Scan for the cell matching the given text and deliver its [x, y] coordinate at center. 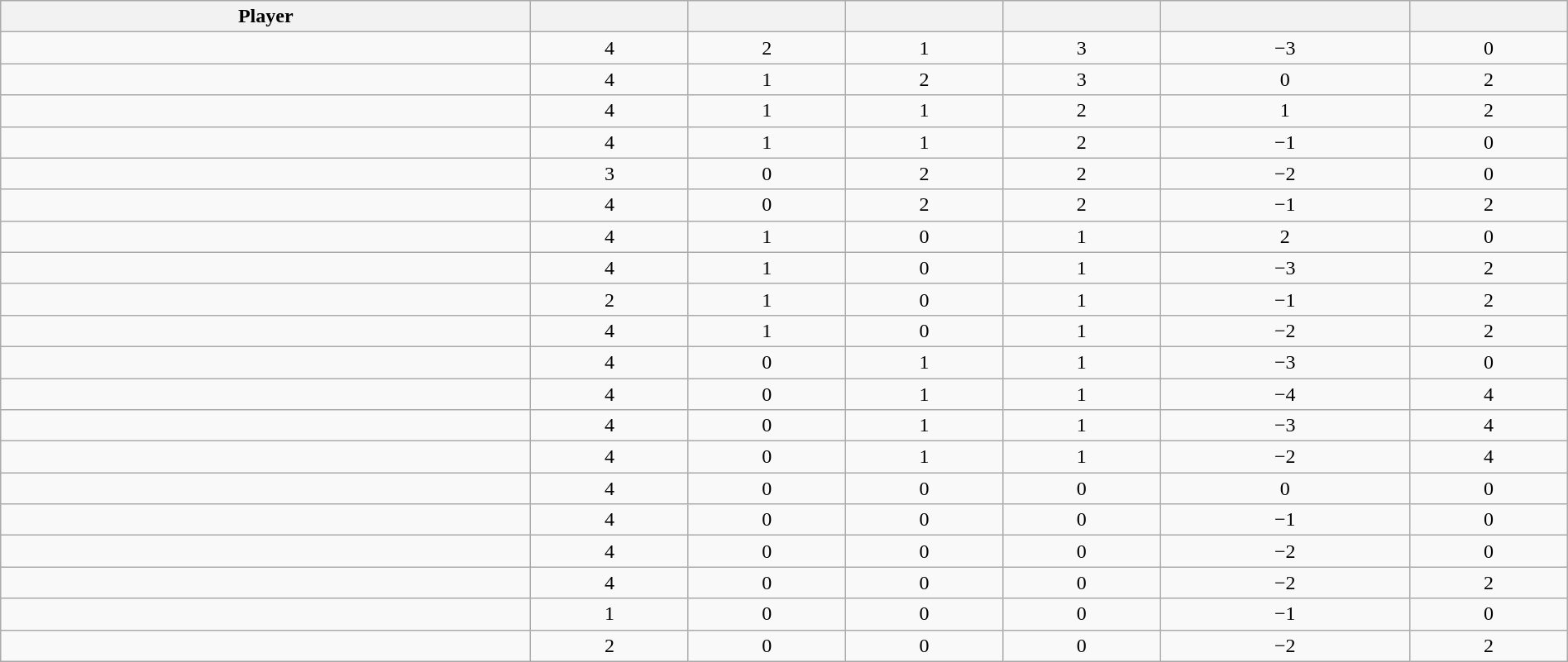
Player [266, 17]
−4 [1285, 394]
